Pinpoint the cell where the given text exists, returning its (x, y) midpoint coordinate. 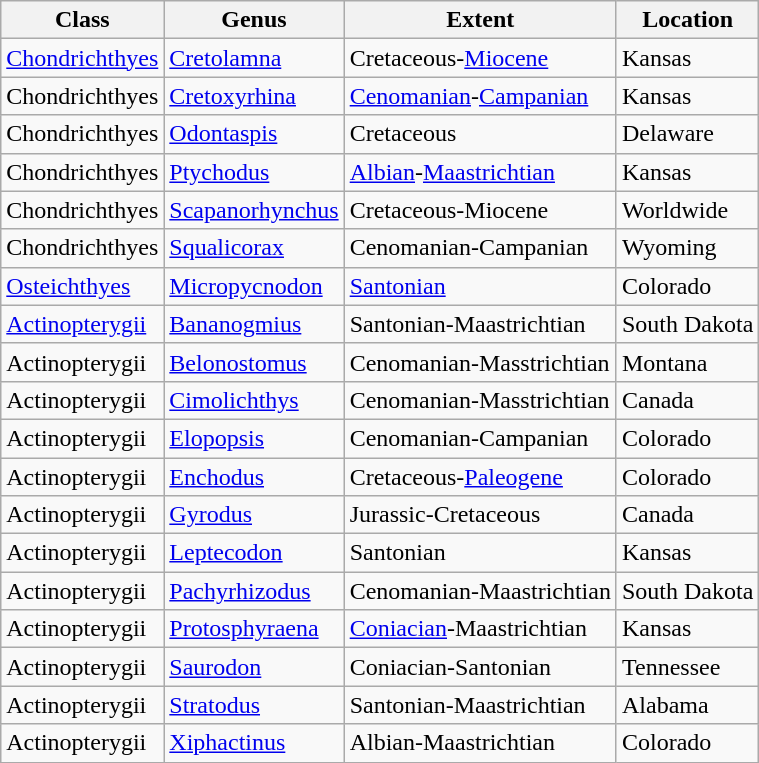
Cretolamna (254, 58)
Genus (254, 20)
Delaware (687, 134)
Alabama (687, 705)
Belonostomus (254, 362)
Tennessee (687, 667)
Worldwide (687, 210)
Jurassic-Cretaceous (480, 515)
Bananogmius (254, 324)
Coniacian-Maastrichtian (480, 629)
Cenomanian-Maastrichtian (480, 591)
Odontaspis (254, 134)
Osteichthyes (82, 286)
Ptychodus (254, 172)
Scapanorhynchus (254, 210)
Coniacian-Santonian (480, 667)
Micropycnodon (254, 286)
Cretaceous-Paleogene (480, 477)
Wyoming (687, 248)
Class (82, 20)
Xiphactinus (254, 743)
Cretoxyrhina (254, 96)
Protosphyraena (254, 629)
Squalicorax (254, 248)
Saurodon (254, 667)
Elopopsis (254, 438)
Gyrodus (254, 515)
Montana (687, 362)
Extent (480, 20)
Stratodus (254, 705)
Leptecodon (254, 553)
Cimolichthys (254, 400)
Location (687, 20)
Pachyrhizodus (254, 591)
Enchodus (254, 477)
Cretaceous (480, 134)
